Pinpoint the cell where the given text exists, returning its [X, Y] midpoint coordinate. 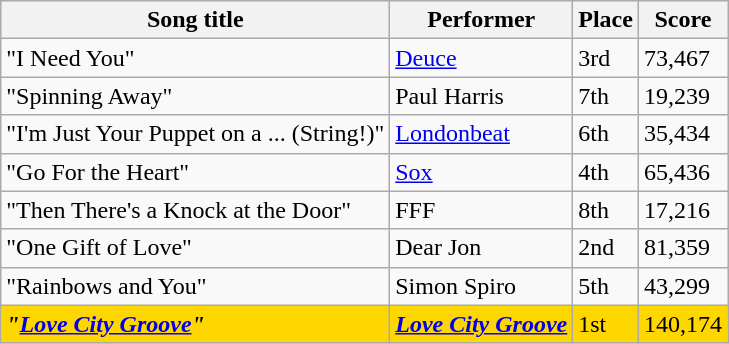
35,434 [682, 134]
"Then There's a Knock at the Door" [196, 210]
Londonbeat [482, 134]
6th [606, 134]
4th [606, 172]
Dear Jon [482, 248]
Place [606, 20]
19,239 [682, 96]
FFF [482, 210]
"Spinning Away" [196, 96]
"I Need You" [196, 58]
43,299 [682, 286]
17,216 [682, 210]
Score [682, 20]
81,359 [682, 248]
1st [606, 324]
65,436 [682, 172]
Love City Groove [482, 324]
Song title [196, 20]
"Rainbows and You" [196, 286]
Sox [482, 172]
Deuce [482, 58]
"Love City Groove" [196, 324]
7th [606, 96]
"I'm Just Your Puppet on a ... (String!)" [196, 134]
"Go For the Heart" [196, 172]
Paul Harris [482, 96]
3rd [606, 58]
2nd [606, 248]
Performer [482, 20]
5th [606, 286]
8th [606, 210]
Simon Spiro [482, 286]
"One Gift of Love" [196, 248]
140,174 [682, 324]
73,467 [682, 58]
